Detect which cell encompasses the target text, then output its (x, y) center coordinate. 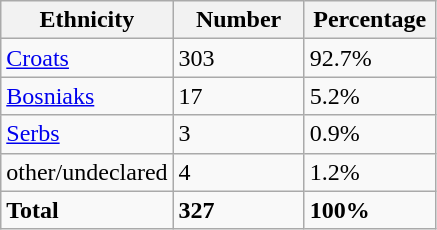
Ethnicity (87, 20)
92.7% (370, 58)
303 (238, 58)
4 (238, 172)
0.9% (370, 134)
3 (238, 134)
327 (238, 210)
other/undeclared (87, 172)
Total (87, 210)
Serbs (87, 134)
Bosniaks (87, 96)
100% (370, 210)
5.2% (370, 96)
1.2% (370, 172)
17 (238, 96)
Croats (87, 58)
Percentage (370, 20)
Number (238, 20)
